Output the (x, y) coordinate of the center of the cell containing the given text.  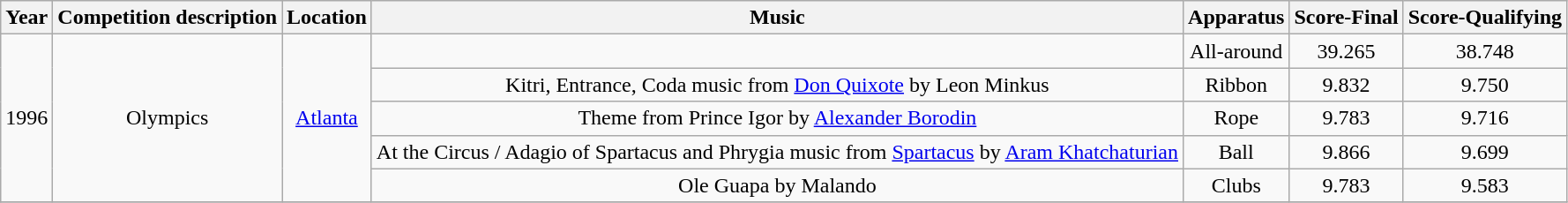
All-around (1236, 51)
Rope (1236, 118)
9.750 (1485, 85)
1996 (26, 118)
38.748 (1485, 51)
9.699 (1485, 152)
Theme from Prince Igor by Alexander Borodin (777, 118)
Ball (1236, 152)
Atlanta (327, 118)
Olympics (168, 118)
9.832 (1346, 85)
9.583 (1485, 185)
Ribbon (1236, 85)
Location (327, 18)
Music (777, 18)
Year (26, 18)
At the Circus / Adagio of Spartacus and Phrygia music from Spartacus by Aram Khatchaturian (777, 152)
9.866 (1346, 152)
Apparatus (1236, 18)
Clubs (1236, 185)
Competition description (168, 18)
39.265 (1346, 51)
Score-Qualifying (1485, 18)
Ole Guapa by Malando (777, 185)
Score-Final (1346, 18)
Kitri, Entrance, Coda music from Don Quixote by Leon Minkus (777, 85)
9.716 (1485, 118)
